Find where the given text appears and provide that cell's center as (x, y) coordinate. 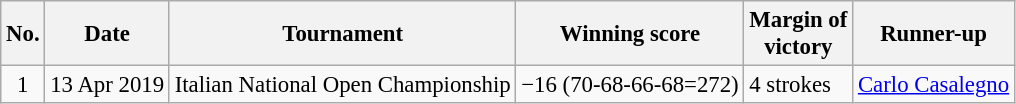
Winning score (630, 34)
Tournament (342, 34)
13 Apr 2019 (107, 85)
4 strokes (798, 85)
No. (23, 34)
Carlo Casalegno (934, 85)
−16 (70-68-66-68=272) (630, 85)
Italian National Open Championship (342, 85)
Margin ofvictory (798, 34)
1 (23, 85)
Runner-up (934, 34)
Date (107, 34)
